Detect which cell encompasses the target text, then output its (x, y) center coordinate. 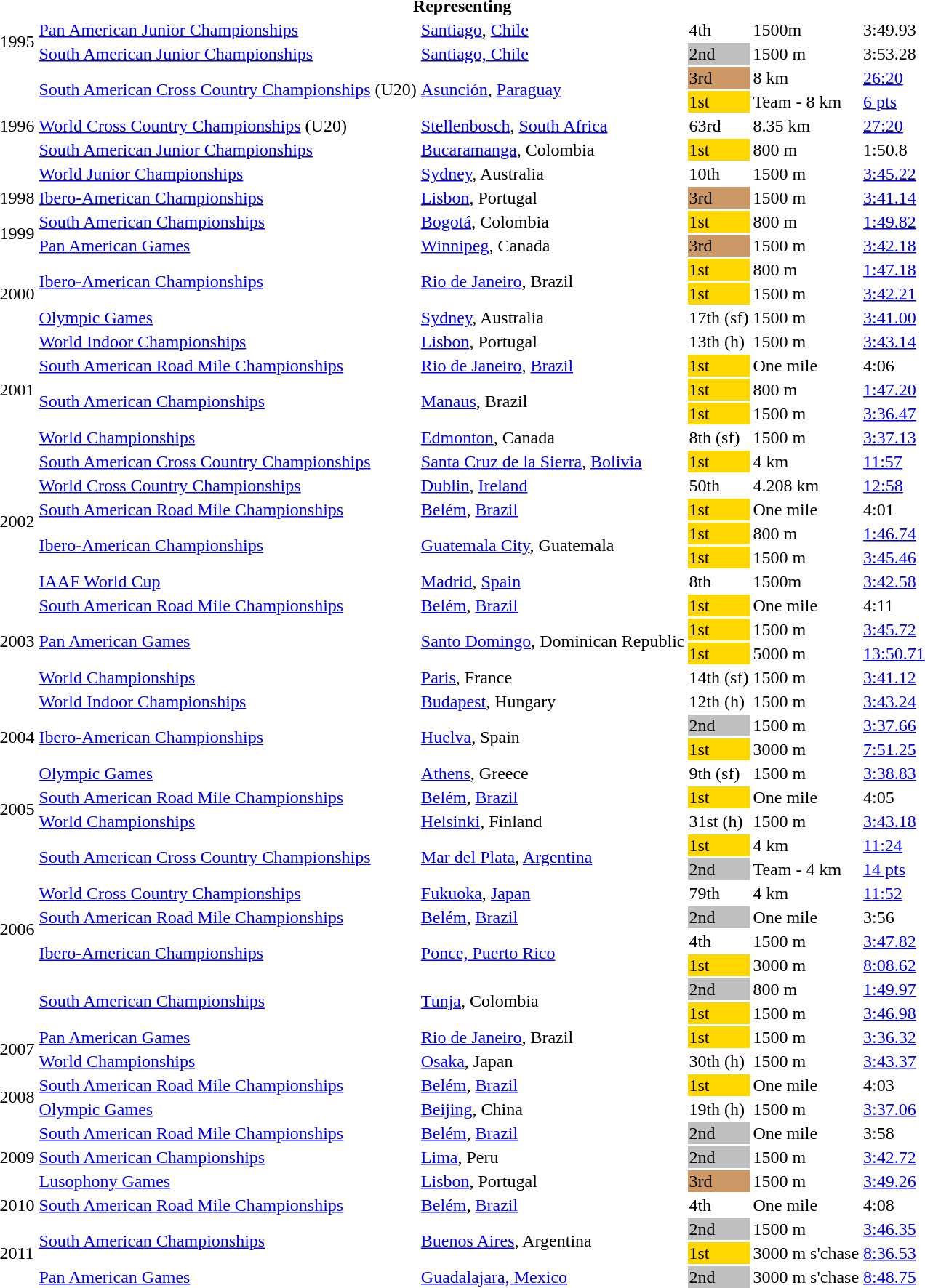
Winnipeg, Canada (553, 246)
19th (h) (718, 1109)
Edmonton, Canada (553, 438)
30th (h) (718, 1061)
Pan American Junior Championships (228, 30)
Santa Cruz de la Sierra, Bolivia (553, 462)
4.208 km (806, 486)
5000 m (806, 653)
9th (sf) (718, 773)
13th (h) (718, 342)
Huelva, Spain (553, 737)
Lusophony Games (228, 1181)
50th (718, 486)
Stellenbosch, South Africa (553, 126)
Team - 4 km (806, 869)
Guatemala City, Guatemala (553, 545)
12th (h) (718, 701)
10th (718, 174)
Bogotá, Colombia (553, 222)
Guadalajara, Mexico (553, 1277)
8 km (806, 78)
8th (718, 581)
IAAF World Cup (228, 581)
Madrid, Spain (553, 581)
Osaka, Japan (553, 1061)
17th (sf) (718, 318)
Lima, Peru (553, 1157)
8th (sf) (718, 438)
8.35 km (806, 126)
Athens, Greece (553, 773)
Fukuoka, Japan (553, 893)
Beijing, China (553, 1109)
Ponce, Puerto Rico (553, 954)
Tunja, Colombia (553, 1002)
Team - 8 km (806, 102)
Manaus, Brazil (553, 401)
Buenos Aires, Argentina (553, 1241)
Mar del Plata, Argentina (553, 858)
South American Cross Country Championships (U20) (228, 90)
63rd (718, 126)
Helsinki, Finland (553, 821)
Dublin, Ireland (553, 486)
World Junior Championships (228, 174)
Budapest, Hungary (553, 701)
31st (h) (718, 821)
14th (sf) (718, 677)
World Cross Country Championships (U20) (228, 126)
Bucaramanga, Colombia (553, 150)
79th (718, 893)
Santo Domingo, Dominican Republic (553, 641)
Paris, France (553, 677)
Asunción, Paraguay (553, 90)
